Return the (x, y) coordinate for the center point of the cell that contains the specified text.  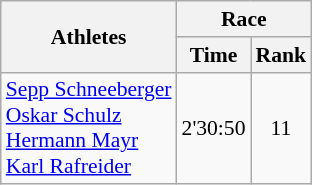
11 (282, 128)
Athletes (89, 36)
Race (244, 19)
Sepp SchneebergerOskar SchulzHermann MayrKarl Rafreider (89, 128)
Rank (282, 55)
Time (214, 55)
2'30:50 (214, 128)
